From the cell containing the given text, extract its center point as (X, Y) coordinate. 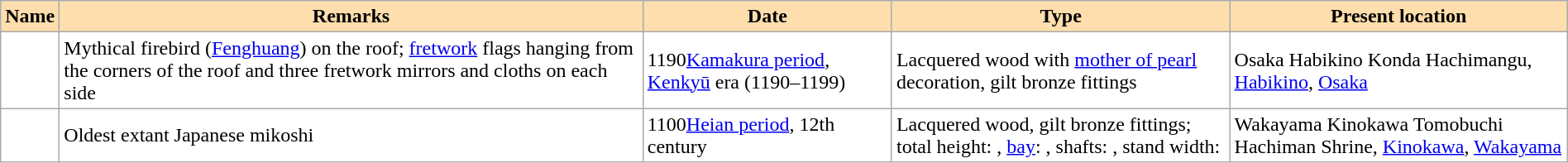
Remarks (351, 17)
Date (767, 17)
Mythical firebird (Fenghuang) on the roof; fretwork flags hanging from the corners of the roof and three fretwork mirrors and cloths on each side (351, 70)
Lacquered wood, gilt bronze fittings; total height: , bay: , shafts: , stand width: (1060, 136)
Type (1060, 17)
Oldest extant Japanese mikoshi (351, 136)
Lacquered wood with mother of pearl decoration, gilt bronze fittings (1060, 70)
Wakayama Kinokawa Tomobuchi Hachiman Shrine, Kinokawa, Wakayama (1398, 136)
1100Heian period, 12th century (767, 136)
Present location (1398, 17)
1190Kamakura period, Kenkyū era (1190–1199) (767, 70)
Osaka Habikino Konda Hachimangu, Habikino, Osaka (1398, 70)
Name (30, 17)
